Determine the [x, y] coordinate at the center of the cell enclosing the given text.  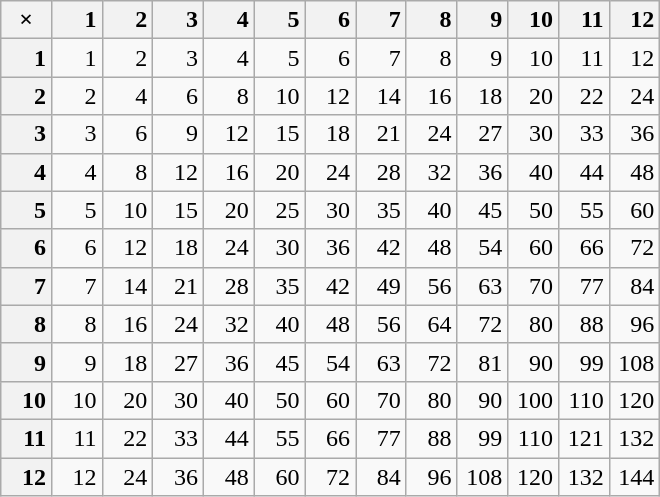
× [26, 20]
25 [280, 210]
81 [482, 362]
64 [432, 324]
49 [382, 286]
121 [584, 438]
144 [634, 477]
100 [534, 400]
